Scan for the cell matching the given text and deliver its (X, Y) coordinate at center. 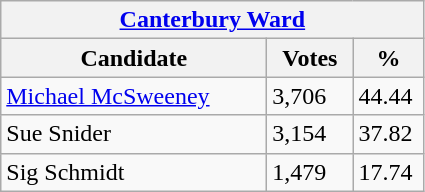
Sig Schmidt (134, 172)
3,706 (310, 96)
37.82 (388, 134)
44.44 (388, 96)
17.74 (388, 172)
1,479 (310, 172)
Candidate (134, 58)
Sue Snider (134, 134)
Votes (310, 58)
Michael McSweeney (134, 96)
Canterbury Ward (212, 20)
3,154 (310, 134)
% (388, 58)
